Extract the (x, y) coordinate from the center of the cell holding the provided text.  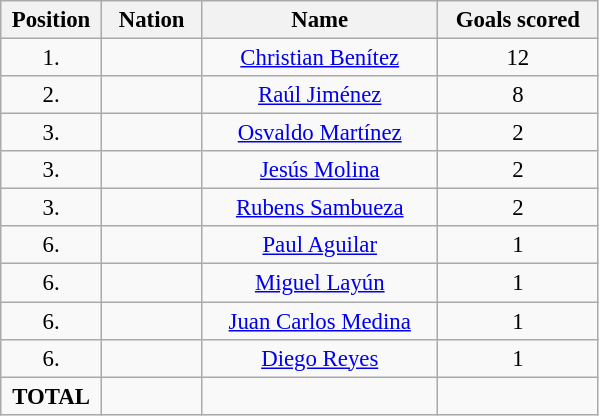
Christian Benítez (320, 58)
Name (320, 20)
Jesús Molina (320, 170)
Rubens Sambueza (320, 208)
Osvaldo Martínez (320, 133)
Diego Reyes (320, 358)
Miguel Layún (320, 283)
Raúl Jiménez (320, 95)
1. (52, 58)
Position (52, 20)
Nation (152, 20)
12 (518, 58)
Paul Aguilar (320, 245)
Goals scored (518, 20)
Juan Carlos Medina (320, 321)
8 (518, 95)
2. (52, 95)
TOTAL (52, 396)
